Capture the cell that displays the provided text and extract its [X, Y] central coordinate. 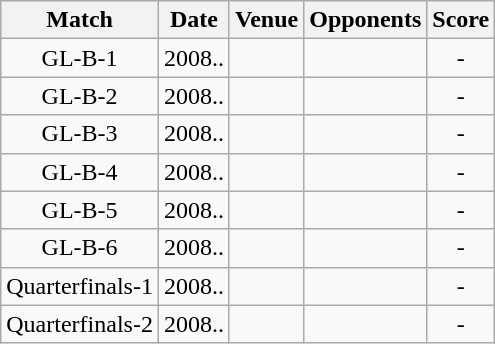
GL-B-2 [80, 96]
Quarterfinals-1 [80, 286]
GL-B-6 [80, 248]
GL-B-4 [80, 172]
Venue [266, 20]
Date [194, 20]
Match [80, 20]
Quarterfinals-2 [80, 324]
GL-B-3 [80, 134]
Score [461, 20]
GL-B-1 [80, 58]
Opponents [366, 20]
GL-B-5 [80, 210]
